Output the [X, Y] coordinate of the center of the cell containing the given text.  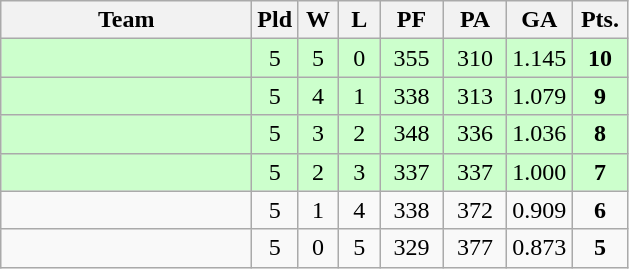
0.909 [540, 210]
313 [475, 96]
W [318, 20]
7 [600, 172]
1.079 [540, 96]
10 [600, 58]
Pts. [600, 20]
336 [475, 134]
348 [412, 134]
1.036 [540, 134]
377 [475, 248]
0.873 [540, 248]
9 [600, 96]
1.145 [540, 58]
310 [475, 58]
Pld [275, 20]
Team [126, 20]
PF [412, 20]
8 [600, 134]
6 [600, 210]
PA [475, 20]
GA [540, 20]
372 [475, 210]
355 [412, 58]
1.000 [540, 172]
L [360, 20]
329 [412, 248]
